Capture the cell that displays the provided text and extract its (X, Y) central coordinate. 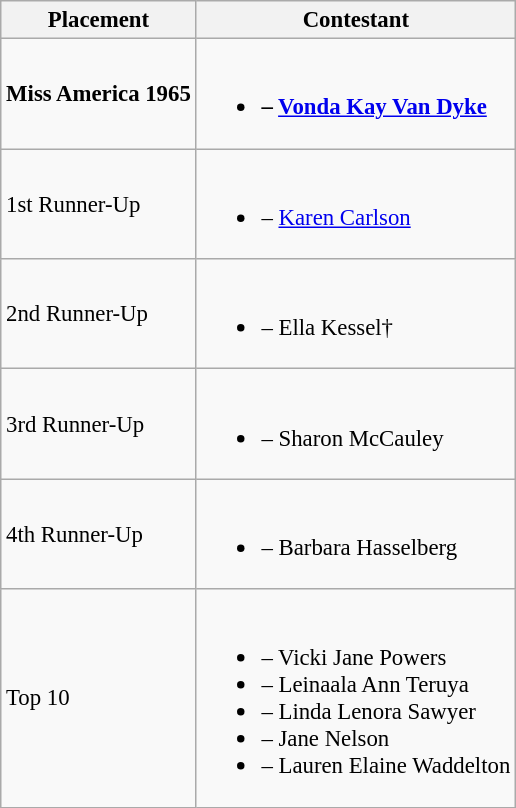
3rd Runner-Up (98, 424)
4th Runner-Up (98, 534)
– Barbara Hasselberg (356, 534)
– Vonda Kay Van Dyke (356, 94)
– Vicki Jane Powers – Leinaala Ann Teruya – Linda Lenora Sawyer – Jane Nelson – Lauren Elaine Waddelton (356, 698)
– Ella Kessel† (356, 314)
Contestant (356, 20)
Top 10 (98, 698)
1st Runner-Up (98, 204)
Placement (98, 20)
Miss America 1965 (98, 94)
2nd Runner-Up (98, 314)
– Sharon McCauley (356, 424)
– Karen Carlson (356, 204)
